Return the [x, y] coordinate for the center point of the cell that contains the specified text.  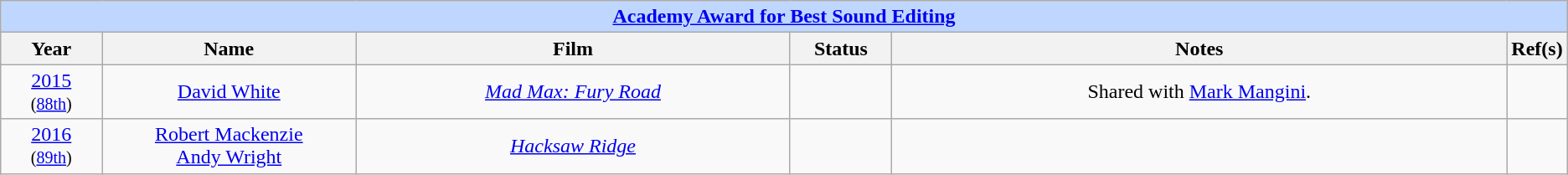
Year [52, 49]
Film [573, 49]
David White [230, 92]
Status [841, 49]
Ref(s) [1537, 49]
Academy Award for Best Sound Editing [784, 17]
Name [230, 49]
2016(89th) [52, 146]
Robert MackenzieAndy Wright [230, 146]
2015(88th) [52, 92]
Hacksaw Ridge [573, 146]
Shared with Mark Mangini. [1199, 92]
Mad Max: Fury Road [573, 92]
Notes [1199, 49]
